Determine the [x, y] coordinate at the center of the cell enclosing the given text.  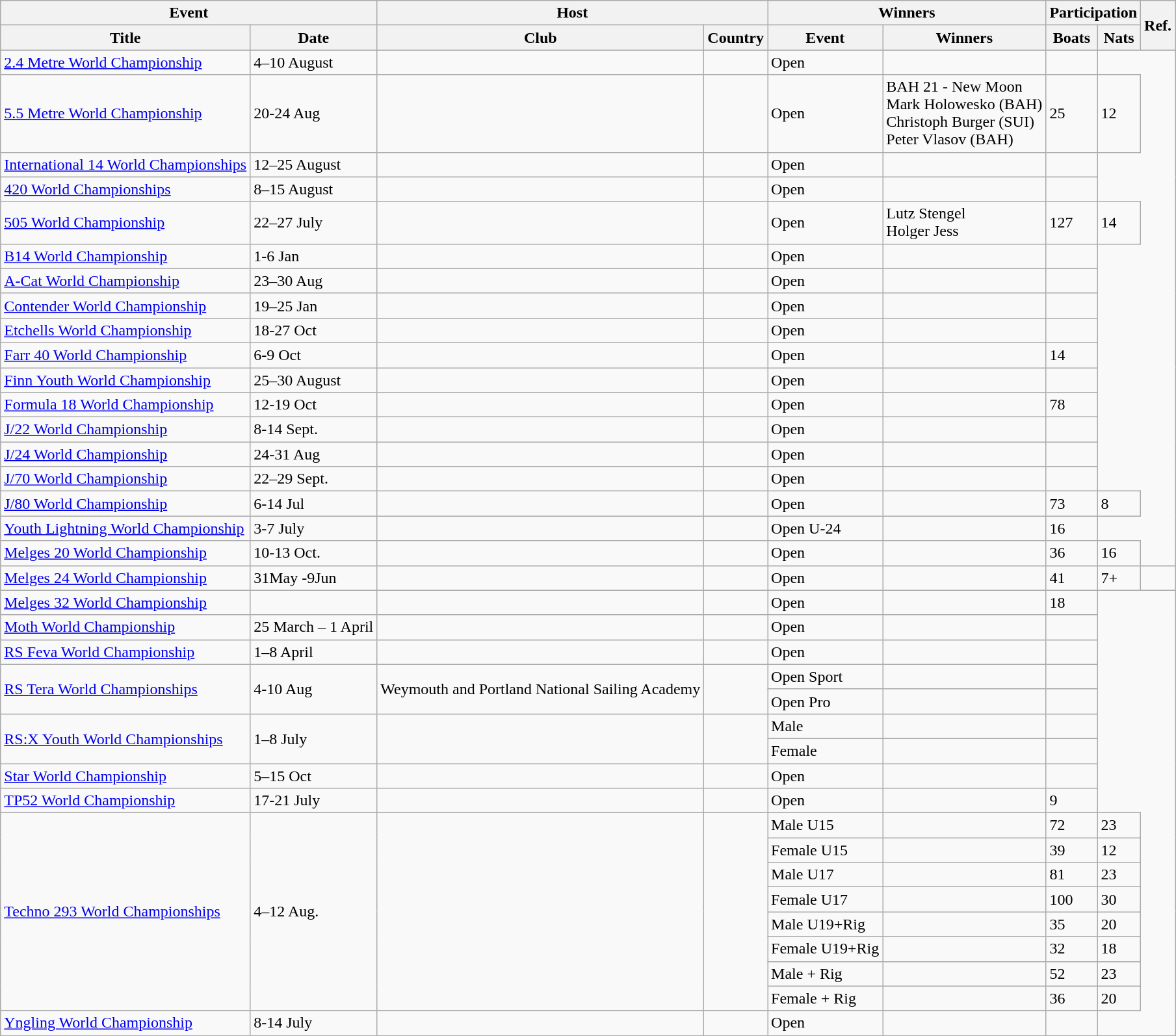
Finn Youth World Championship [125, 380]
8-14 July [313, 1023]
Formula 18 World Championship [125, 405]
6-9 Oct [313, 355]
J/22 World Championship [125, 430]
Participation [1093, 13]
Youth Lightning World Championship [125, 528]
A-Cat World Championship [125, 281]
Lutz StengelHolger Jess [965, 222]
Nats [1119, 38]
72 [1071, 825]
8–15 August [313, 189]
Male + Rig [826, 974]
81 [1071, 875]
International 14 World Championships [125, 164]
TP52 World Championship [125, 801]
31May -9Jun [313, 578]
J/70 World Championship [125, 479]
4-10 Aug [313, 689]
Open U-24 [826, 528]
Ref. [1158, 25]
Melges 32 World Championship [125, 602]
Male U15 [826, 825]
19–25 Jan [313, 305]
73 [1071, 504]
Country [736, 38]
100 [1071, 900]
Weymouth and Portland National Sailing Academy [541, 689]
Melges 20 World Championship [125, 553]
52 [1071, 974]
Contender World Championship [125, 305]
RS:X Youth World Championships [125, 738]
7+ [1119, 578]
1–8 July [313, 738]
RS Tera World Championships [125, 689]
25–30 August [313, 380]
Yngling World Championship [125, 1023]
12–25 August [313, 164]
Open Sport [826, 677]
3-7 July [313, 528]
BAH 21 - New MoonMark Holowesko (BAH)Christoph Burger (SUI)Peter Vlasov (BAH) [965, 113]
17-21 July [313, 801]
Moth World Championship [125, 627]
Etchells World Championship [125, 330]
30 [1119, 900]
Farr 40 World Championship [125, 355]
Star World Championship [125, 775]
5–15 Oct [313, 775]
8-14 Sept. [313, 430]
23–30 Aug [313, 281]
Title [125, 38]
22–27 July [313, 222]
505 World Championship [125, 222]
22–29 Sept. [313, 479]
Open Pro [826, 701]
2.4 Metre World Championship [125, 62]
Club [541, 38]
20-24 Aug [313, 113]
12-19 Oct [313, 405]
18-27 Oct [313, 330]
1–8 April [313, 652]
Female U17 [826, 900]
J/24 World Championship [125, 454]
Male U17 [826, 875]
B14 World Championship [125, 256]
Male U19+Rig [826, 924]
1-6 Jan [313, 256]
Host [572, 13]
24-31 Aug [313, 454]
39 [1071, 850]
78 [1071, 405]
4–12 Aug. [313, 912]
Male [826, 726]
8 [1119, 504]
4–10 August [313, 62]
127 [1071, 222]
6-14 Jul [313, 504]
RS Feva World Championship [125, 652]
5.5 Metre World Championship [125, 113]
25 March – 1 April [313, 627]
32 [1071, 949]
420 World Championships [125, 189]
Female [826, 751]
35 [1071, 924]
41 [1071, 578]
Melges 24 World Championship [125, 578]
10-13 Oct. [313, 553]
Techno 293 World Championships [125, 912]
9 [1071, 801]
Female + Rig [826, 998]
J/80 World Championship [125, 504]
25 [1071, 113]
Boats [1071, 38]
Female U19+Rig [826, 949]
Female U15 [826, 850]
Date [313, 38]
